Scan for the cell matching the given text and deliver its [x, y] coordinate at center. 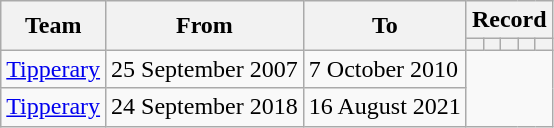
25 September 2007 [205, 69]
7 October 2010 [384, 69]
To [384, 26]
16 August 2021 [384, 107]
Team [54, 26]
24 September 2018 [205, 107]
Record [509, 20]
From [205, 26]
